Extract the [x, y] coordinate from the center of the cell holding the provided text.  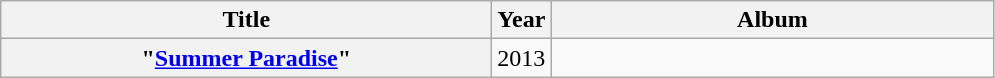
"Summer Paradise" [246, 58]
Album [772, 20]
2013 [522, 58]
Title [246, 20]
Year [522, 20]
